Identify which cell holds the provided text, then report its [x, y] central coordinate. 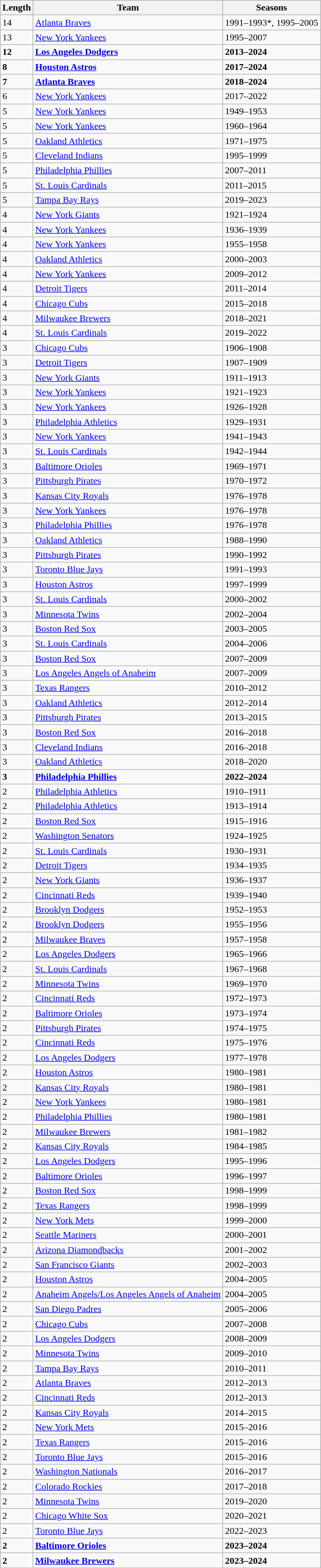
1936–1939 [272, 230]
7 [17, 82]
2017–2022 [272, 96]
2004–2006 [272, 643]
2018–2024 [272, 82]
Arizona Diamondbacks [128, 1250]
1942–1944 [272, 451]
1952–1953 [272, 910]
1936–1937 [272, 880]
1926–1928 [272, 407]
1910–1911 [272, 791]
2007–2008 [272, 1324]
2011–2015 [272, 185]
2002–2003 [272, 1265]
2003–2005 [272, 629]
Seattle Mariners [128, 1235]
1915–1916 [272, 821]
1939–1940 [272, 895]
1988–1990 [272, 540]
1913–1914 [272, 806]
1996–1997 [272, 1176]
San Francisco Giants [128, 1265]
1911–1913 [272, 377]
2016–2017 [272, 1472]
2007–2011 [272, 170]
1907–1909 [272, 362]
2015–2018 [272, 303]
2000–2002 [272, 599]
2017–2024 [272, 67]
2010–2012 [272, 688]
2009–2010 [272, 1353]
San Diego Padres [128, 1309]
2019–2020 [272, 1501]
2017–2018 [272, 1486]
1990–1992 [272, 555]
12 [17, 52]
Anaheim Angels/Los Angeles Angels of Anaheim [128, 1294]
2005–2006 [272, 1309]
1934–1935 [272, 865]
1955–1956 [272, 925]
2018–2021 [272, 318]
2001–2002 [272, 1250]
1965–1966 [272, 954]
Milwaukee Braves [128, 939]
2011–2014 [272, 289]
1972–1973 [272, 998]
Washington Senators [128, 836]
Length [17, 8]
1995–2007 [272, 37]
8 [17, 67]
Colorado Rockies [128, 1486]
2022–2023 [272, 1531]
1949–1953 [272, 111]
2012–2014 [272, 703]
1995–1996 [272, 1161]
1991–1993 [272, 570]
2000–2001 [272, 1235]
1974–1975 [272, 1028]
1957–1958 [272, 939]
1955–1958 [272, 244]
1973–1974 [272, 1013]
1971–1975 [272, 141]
2002–2004 [272, 614]
2019–2022 [272, 333]
2020–2021 [272, 1516]
1941–1943 [272, 437]
Chicago White Sox [128, 1516]
1995–1999 [272, 155]
13 [17, 37]
1981–1982 [272, 1132]
2013–2024 [272, 52]
Los Angeles Angels of Anaheim [128, 673]
1977–1978 [272, 1058]
1970–1972 [272, 481]
2018–2020 [272, 762]
6 [17, 96]
1930–1931 [272, 850]
1921–1924 [272, 215]
1997–1999 [272, 584]
2019–2023 [272, 200]
1984–1985 [272, 1146]
1929–1931 [272, 422]
1967–1968 [272, 969]
Washington Nationals [128, 1472]
2014–2015 [272, 1413]
1991–1993*, 1995–2005 [272, 23]
Seasons [272, 8]
14 [17, 23]
1969–1971 [272, 466]
2009–2012 [272, 274]
2000–2003 [272, 259]
1906–1908 [272, 348]
2022–2024 [272, 777]
1999–2000 [272, 1220]
1975–1976 [272, 1043]
1969–1970 [272, 984]
2013–2015 [272, 718]
Team [128, 8]
1960–1964 [272, 126]
2010–2011 [272, 1368]
2008–2009 [272, 1338]
1924–1925 [272, 836]
1921–1923 [272, 392]
